Identify which cell holds the provided text, then report its (x, y) central coordinate. 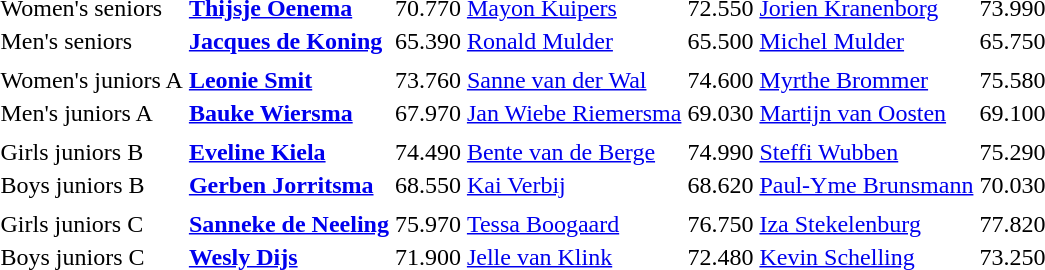
68.550 (428, 185)
Michel Mulder (866, 41)
Leonie Smit (288, 80)
Bente van de Berge (574, 152)
Sanne van der Wal (574, 80)
67.970 (428, 113)
74.490 (428, 152)
Eveline Kiela (288, 152)
74.990 (720, 152)
65.500 (720, 41)
Tessa Boogaard (574, 224)
Gerben Jorritsma (288, 185)
75.970 (428, 224)
Bauke Wiersma (288, 113)
69.030 (720, 113)
Jan Wiebe Riemersma (574, 113)
76.750 (720, 224)
Martijn van Oosten (866, 113)
Paul-Yme Brunsmann (866, 185)
65.390 (428, 41)
Myrthe Brommer (866, 80)
Steffi Wubben (866, 152)
Ronald Mulder (574, 41)
68.620 (720, 185)
Iza Stekelenburg (866, 224)
74.600 (720, 80)
Sanneke de Neeling (288, 224)
Jacques de Koning (288, 41)
73.760 (428, 80)
Kai Verbij (574, 185)
